Find where the given text appears and provide that cell's center as [x, y] coordinate. 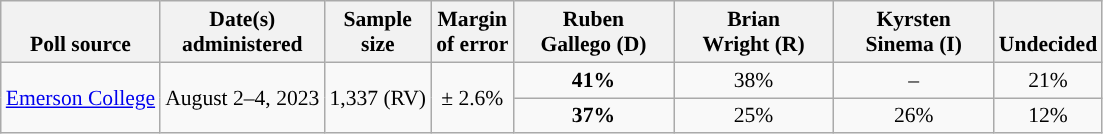
41% [593, 80]
± 2.6% [472, 98]
Emerson College [80, 98]
Poll source [80, 32]
BrianWright (R) [754, 32]
August 2–4, 2023 [242, 98]
Samplesize [378, 32]
KyrstenSinema (I) [914, 32]
26% [914, 116]
– [914, 80]
37% [593, 116]
Date(s)administered [242, 32]
25% [754, 116]
Undecided [1048, 32]
1,337 (RV) [378, 98]
38% [754, 80]
RubenGallego (D) [593, 32]
Marginof error [472, 32]
12% [1048, 116]
21% [1048, 80]
